From the cell containing the given text, extract its center point as (X, Y) coordinate. 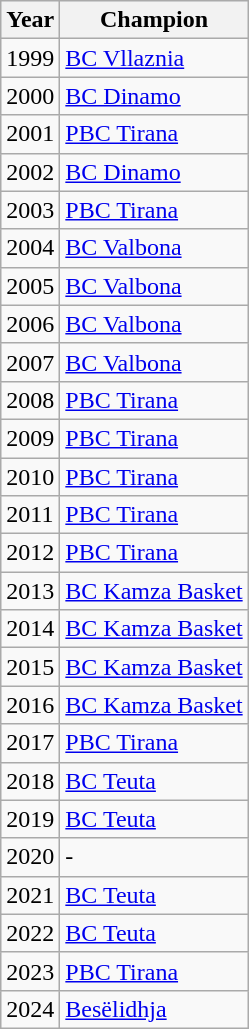
2022 (30, 933)
2014 (30, 629)
2017 (30, 743)
2019 (30, 819)
2006 (30, 324)
2011 (30, 515)
2010 (30, 477)
2018 (30, 781)
2007 (30, 362)
2013 (30, 591)
- (154, 857)
Champion (154, 20)
2000 (30, 96)
2023 (30, 971)
2003 (30, 210)
2002 (30, 172)
2021 (30, 895)
2012 (30, 553)
2008 (30, 400)
2009 (30, 438)
2001 (30, 134)
2016 (30, 705)
2004 (30, 248)
BC Vllaznia (154, 58)
Besëlidhja (154, 1009)
2020 (30, 857)
2005 (30, 286)
2024 (30, 1009)
2015 (30, 667)
1999 (30, 58)
Year (30, 20)
